Return [X, Y] of the center of cell containing provided text 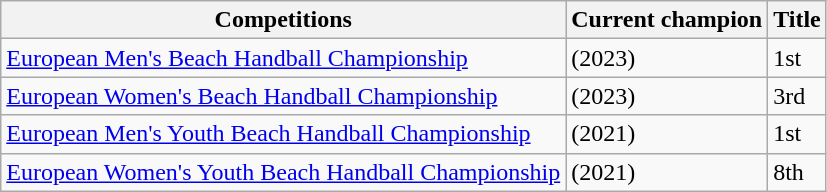
8th [798, 172]
European Men's Beach Handball Championship [284, 58]
European Women's Beach Handball Championship [284, 96]
3rd [798, 96]
European Women's Youth Beach Handball Championship [284, 172]
Title [798, 20]
Competitions [284, 20]
European Men's Youth Beach Handball Championship [284, 134]
Current champion [667, 20]
